From the cell containing the given text, extract its center point as [X, Y] coordinate. 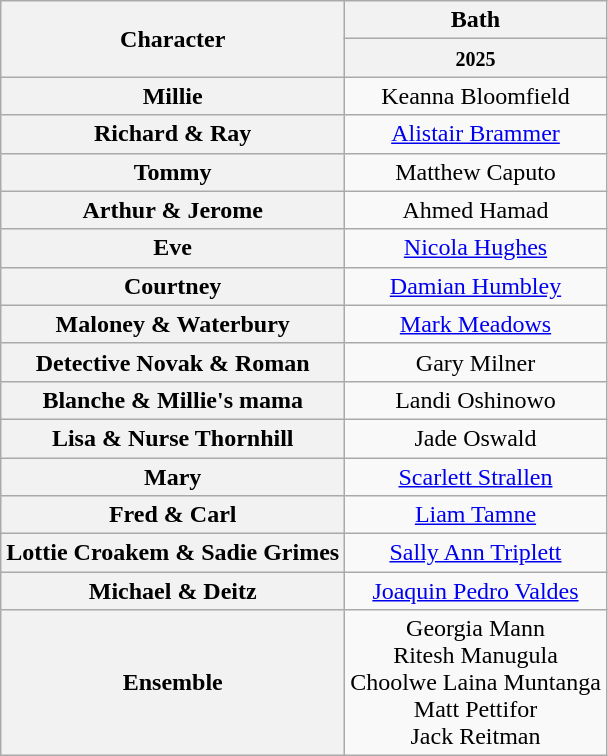
Mary [173, 477]
Ahmed Hamad [476, 210]
Character [173, 39]
Georgia MannRitesh ManugulaChoolwe Laina MuntangaMatt PettiforJack Reitman [476, 683]
Liam Tamne [476, 515]
Fred & Carl [173, 515]
2025 [476, 58]
Sally Ann Triplett [476, 553]
Michael & Deitz [173, 591]
Detective Novak & Roman [173, 362]
Blanche & Millie's mama [173, 400]
Joaquin Pedro Valdes [476, 591]
Damian Humbley [476, 286]
Scarlett Strallen [476, 477]
Alistair Brammer [476, 134]
Bath [476, 20]
Keanna Bloomfield [476, 96]
Matthew Caputo [476, 172]
Arthur & Jerome [173, 210]
Lottie Croakem & Sadie Grimes [173, 553]
Jade Oswald [476, 438]
Landi Oshinowo [476, 400]
Millie [173, 96]
Maloney & Waterbury [173, 324]
Lisa & Nurse Thornhill [173, 438]
Nicola Hughes [476, 248]
Ensemble [173, 683]
Richard & Ray [173, 134]
Eve [173, 248]
Courtney [173, 286]
Mark Meadows [476, 324]
Tommy [173, 172]
Gary Milner [476, 362]
